Scan for the cell matching the given text and deliver its [X, Y] coordinate at center. 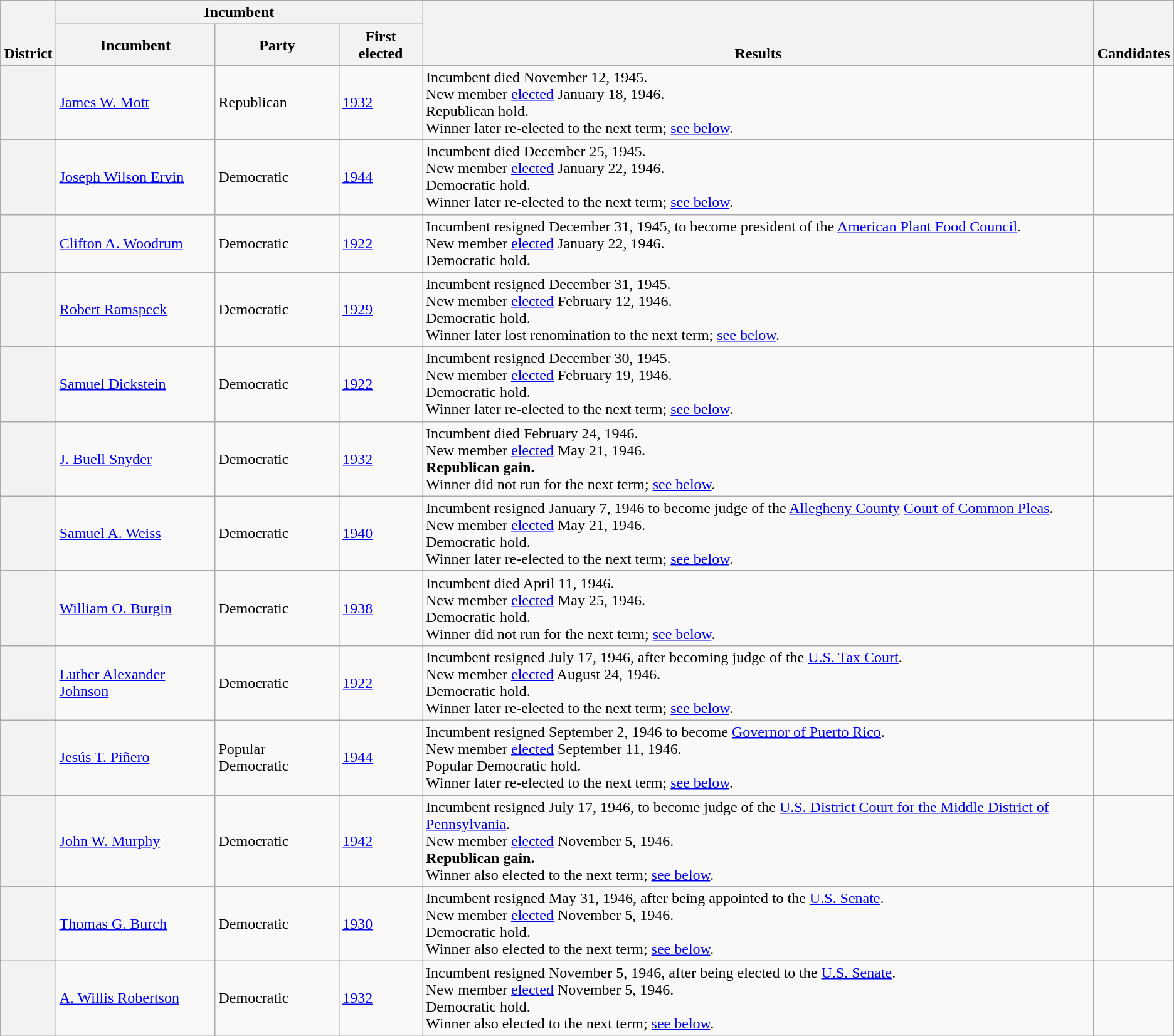
Samuel Dickstein [135, 384]
1942 [381, 841]
James W. Mott [135, 103]
Candidates [1134, 33]
Robert Ramspeck [135, 310]
1929 [381, 310]
Clifton A. Woodrum [135, 243]
1938 [381, 608]
A. Willis Robertson [135, 998]
Samuel A. Weiss [135, 533]
Incumbent resigned December 31, 1945, to become president of the American Plant Food Council.New member elected January 22, 1946.Democratic hold. [759, 243]
Jesús T. Piñero [135, 758]
Joseph Wilson Ervin [135, 177]
Incumbent died November 12, 1945.New member elected January 18, 1946.Republican hold.Winner later re-elected to the next term; see below. [759, 103]
Luther Alexander Johnson [135, 682]
John W. Murphy [135, 841]
1940 [381, 533]
Republican [277, 103]
J. Buell Snyder [135, 459]
Incumbent died February 24, 1946.New member elected May 21, 1946.Republican gain.Winner did not run for the next term; see below. [759, 459]
Thomas G. Burch [135, 924]
District [28, 33]
Incumbent resigned December 30, 1945.New member elected February 19, 1946.Democratic hold.Winner later re-elected to the next term; see below. [759, 384]
First elected [381, 45]
Incumbent resigned December 31, 1945.New member elected February 12, 1946.Democratic hold.Winner later lost renomination to the next term; see below. [759, 310]
Incumbent died December 25, 1945.New member elected January 22, 1946.Democratic hold.Winner later re-elected to the next term; see below. [759, 177]
Party [277, 45]
Incumbent died April 11, 1946.New member elected May 25, 1946.Democratic hold.Winner did not run for the next term; see below. [759, 608]
Results [759, 33]
William O. Burgin [135, 608]
1930 [381, 924]
Popular Democratic [277, 758]
